Return the [X, Y] coordinate for the center point of the cell that contains the specified text.  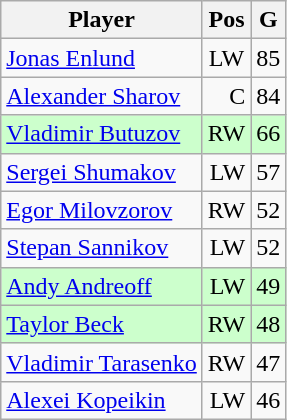
85 [268, 58]
49 [268, 286]
Taylor Beck [102, 324]
Vladimir Butuzov [102, 134]
Stepan Sannikov [102, 248]
G [268, 20]
Vladimir Tarasenko [102, 362]
C [226, 96]
Andy Andreoff [102, 286]
Player [102, 20]
66 [268, 134]
Alexei Kopeikin [102, 400]
Pos [226, 20]
47 [268, 362]
Alexander Sharov [102, 96]
Sergei Shumakov [102, 172]
46 [268, 400]
Egor Milovzorov [102, 210]
Jonas Enlund [102, 58]
84 [268, 96]
57 [268, 172]
48 [268, 324]
